Return (X, Y) of the center of cell containing provided text 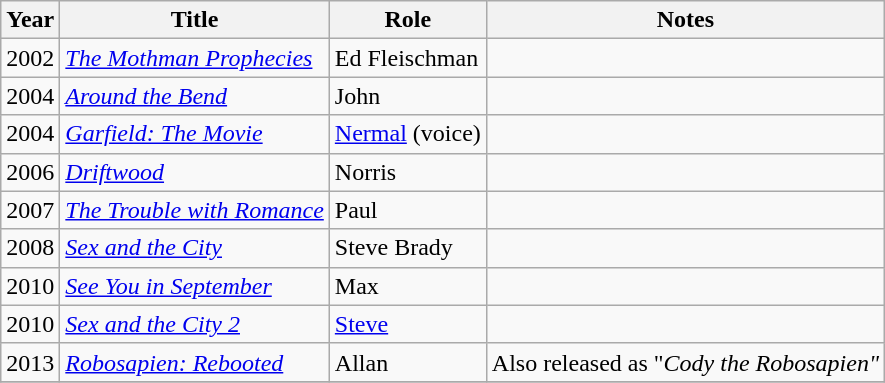
The Trouble with Romance (195, 210)
2013 (30, 362)
Garfield: The Movie (195, 134)
Steve Brady (408, 248)
2007 (30, 210)
See You in September (195, 286)
2006 (30, 172)
Notes (685, 20)
John (408, 96)
The Mothman Prophecies (195, 58)
Allan (408, 362)
Role (408, 20)
2002 (30, 58)
Title (195, 20)
Nermal (voice) (408, 134)
Max (408, 286)
Year (30, 20)
Robosapien: Rebooted (195, 362)
Norris (408, 172)
Steve (408, 324)
Paul (408, 210)
2008 (30, 248)
Sex and the City 2 (195, 324)
Also released as "Cody the Robosapien" (685, 362)
Around the Bend (195, 96)
Driftwood (195, 172)
Sex and the City (195, 248)
Ed Fleischman (408, 58)
